Find where the given text appears and provide that cell's center as (x, y) coordinate. 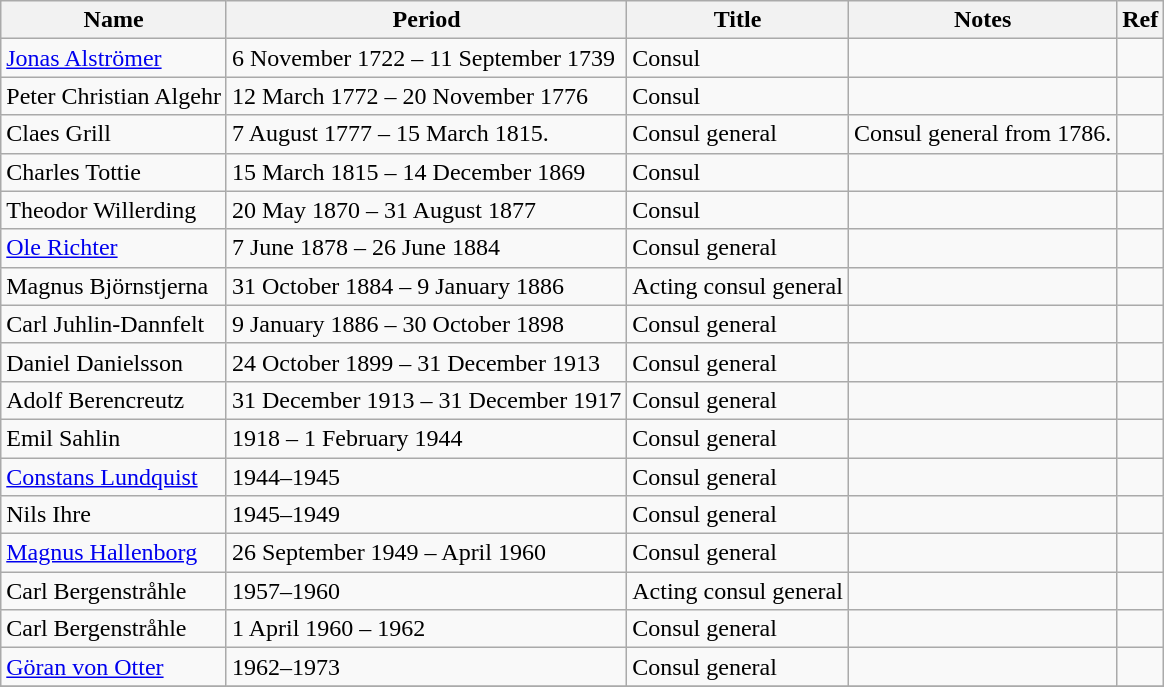
Notes (982, 20)
Consul general from 1786. (982, 134)
1962–1973 (426, 667)
Daniel Danielsson (114, 362)
20 May 1870 – 31 August 1877 (426, 210)
1957–1960 (426, 591)
15 March 1815 – 14 December 1869 (426, 172)
Emil Sahlin (114, 438)
Nils Ihre (114, 515)
Claes Grill (114, 134)
Charles Tottie (114, 172)
9 January 1886 – 30 October 1898 (426, 324)
26 September 1949 – April 1960 (426, 553)
Magnus Björnstjerna (114, 286)
Ref (1140, 20)
6 November 1722 – 11 September 1739 (426, 58)
Name (114, 20)
Ole Richter (114, 248)
Carl Juhlin-Dannfelt (114, 324)
1944–1945 (426, 477)
1918 – 1 February 1944 (426, 438)
31 December 1913 – 31 December 1917 (426, 400)
Theodor Willerding (114, 210)
Constans Lundquist (114, 477)
Jonas Alströmer (114, 58)
1 April 1960 – 1962 (426, 629)
1945–1949 (426, 515)
Peter Christian Algehr (114, 96)
Period (426, 20)
7 June 1878 – 26 June 1884 (426, 248)
31 October 1884 – 9 January 1886 (426, 286)
Magnus Hallenborg (114, 553)
12 March 1772 – 20 November 1776 (426, 96)
7 August 1777 – 15 March 1815. (426, 134)
24 October 1899 – 31 December 1913 (426, 362)
Title (738, 20)
Göran von Otter (114, 667)
Adolf Berencreutz (114, 400)
